Locate the cell with the specified text and output its [x, y] center coordinate. 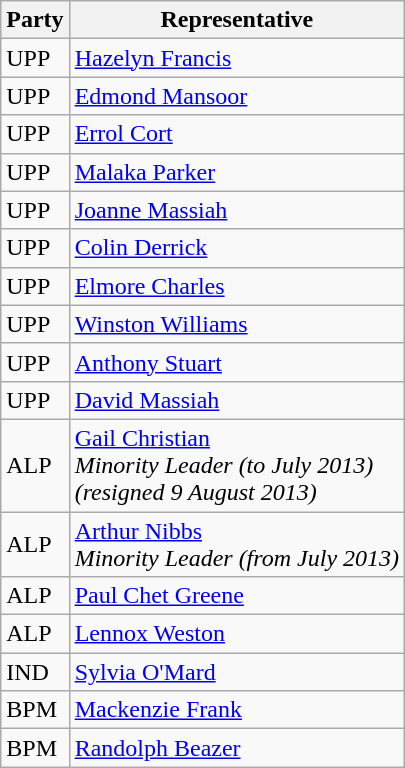
Sylvia O'Mard [236, 672]
David Massiah [236, 400]
Randolph Beazer [236, 748]
Representative [236, 20]
Mackenzie Frank [236, 710]
Arthur NibbsMinority Leader (from July 2013) [236, 544]
Joanne Massiah [236, 210]
Lennox Weston [236, 634]
Elmore Charles [236, 286]
Winston Williams [236, 324]
Malaka Parker [236, 172]
Anthony Stuart [236, 362]
Paul Chet Greene [236, 596]
IND [35, 672]
Edmond Mansoor [236, 96]
Party [35, 20]
Colin Derrick [236, 248]
Errol Cort [236, 134]
Hazelyn Francis [236, 58]
Gail ChristianMinority Leader (to July 2013)(resigned 9 August 2013) [236, 465]
